Find where the given text appears and provide that cell's center as [x, y] coordinate. 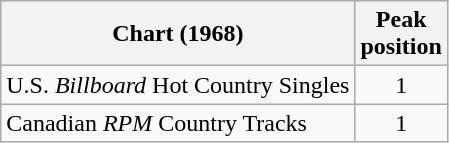
Canadian RPM Country Tracks [178, 123]
Chart (1968) [178, 34]
Peakposition [401, 34]
U.S. Billboard Hot Country Singles [178, 85]
